Determine the [x, y] coordinate at the center of the cell enclosing the given text.  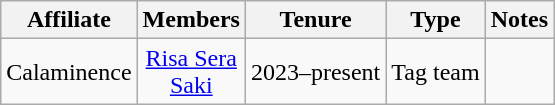
Members [191, 20]
2023–present [315, 72]
Notes [519, 20]
Tenure [315, 20]
Affiliate [69, 20]
Tag team [436, 72]
Calaminence [69, 72]
Risa SeraSaki [191, 72]
Type [436, 20]
